Find where the given text appears and provide that cell's center as [X, Y] coordinate. 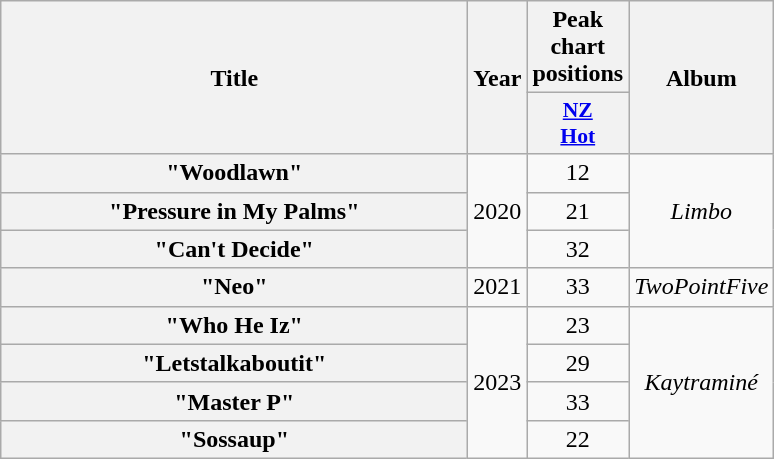
NZHot [578, 124]
Album [702, 78]
32 [578, 249]
"Can't Decide" [234, 249]
21 [578, 211]
23 [578, 325]
2021 [498, 287]
"Master P" [234, 401]
Year [498, 78]
12 [578, 173]
TwoPointFive [702, 287]
"Woodlawn" [234, 173]
22 [578, 439]
Peak chart positions [578, 47]
"Pressure in My Palms" [234, 211]
Limbo [702, 211]
29 [578, 363]
"Neo" [234, 287]
Title [234, 78]
"Letstalkaboutit" [234, 363]
"Who He Iz" [234, 325]
"Sossaup" [234, 439]
2023 [498, 382]
2020 [498, 211]
Kaytraminé [702, 382]
